Detect which cell encompasses the target text, then output its (x, y) center coordinate. 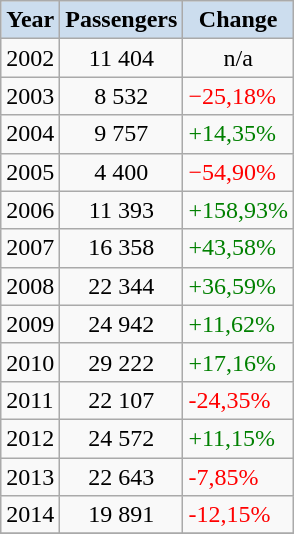
Change (238, 20)
+158,93% (238, 210)
Year (30, 20)
22 344 (122, 286)
+11,62% (238, 324)
22 643 (122, 477)
11 404 (122, 58)
+14,35% (238, 134)
29 222 (122, 362)
2003 (30, 96)
4 400 (122, 172)
2014 (30, 515)
2005 (30, 172)
n/a (238, 58)
-12,15% (238, 515)
19 891 (122, 515)
22 107 (122, 400)
+43,58% (238, 248)
11 393 (122, 210)
-24,35% (238, 400)
2012 (30, 438)
24 942 (122, 324)
2004 (30, 134)
−25,18% (238, 96)
9 757 (122, 134)
Passengers (122, 20)
2002 (30, 58)
2009 (30, 324)
24 572 (122, 438)
8 532 (122, 96)
16 358 (122, 248)
2013 (30, 477)
2008 (30, 286)
2010 (30, 362)
+11,15% (238, 438)
2006 (30, 210)
2007 (30, 248)
-7,85% (238, 477)
2011 (30, 400)
−54,90% (238, 172)
+36,59% (238, 286)
+17,16% (238, 362)
